Search for the cell housing the specified text and yield its (x, y) center coordinate. 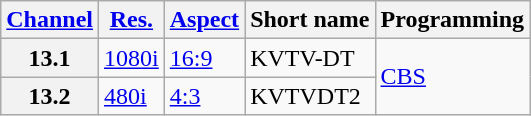
Channel (50, 20)
CBS (452, 77)
Short name (310, 20)
Res. (132, 20)
KVTVDT2 (310, 96)
4:3 (204, 96)
13.2 (50, 96)
KVTV-DT (310, 58)
Aspect (204, 20)
16:9 (204, 58)
13.1 (50, 58)
Programming (452, 20)
480i (132, 96)
1080i (132, 58)
